From the cell containing the given text, extract its center point as [X, Y] coordinate. 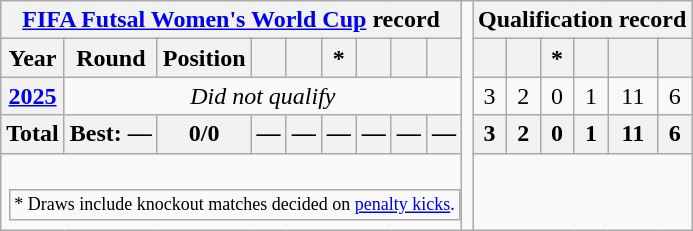
0/0 [204, 134]
Total [33, 134]
Round [110, 58]
2025 [33, 96]
Position [204, 58]
Best: — [110, 134]
Year [33, 58]
Did not qualify [262, 96]
Qualification record [582, 20]
FIFA Futsal Women's World Cup record [232, 20]
